Capture the cell that displays the provided text and extract its [X, Y] central coordinate. 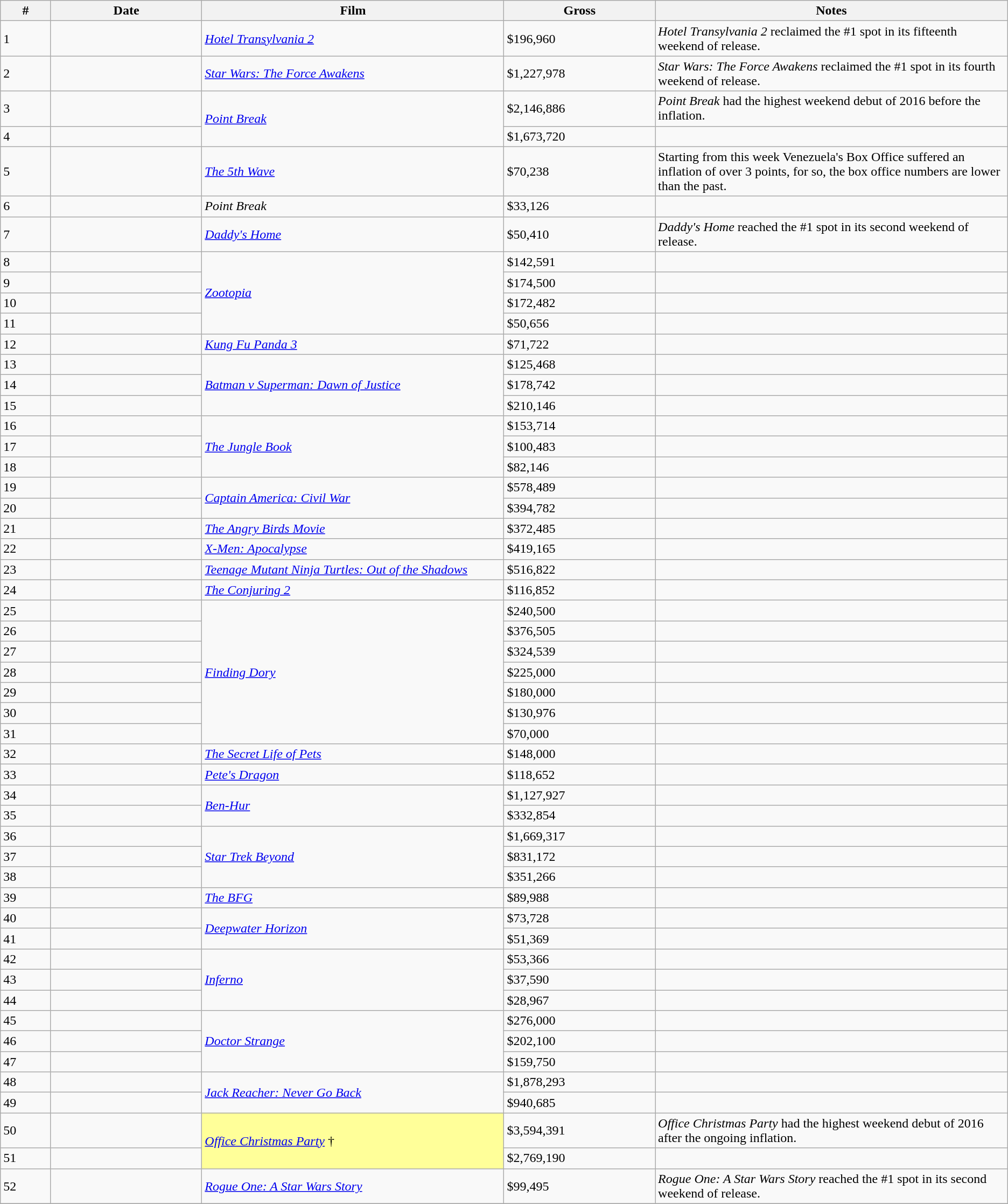
$419,165 [579, 549]
28 [26, 672]
$1,878,293 [579, 1082]
Doctor Strange [353, 1041]
26 [26, 631]
$142,591 [579, 262]
Zootopia [353, 293]
$100,483 [579, 447]
Office Christmas Party † [353, 1141]
10 [26, 303]
$372,485 [579, 528]
$1,227,978 [579, 73]
39 [26, 897]
24 [26, 590]
$578,489 [579, 488]
22 [26, 549]
$51,369 [579, 938]
$73,728 [579, 918]
$37,590 [579, 979]
37 [26, 857]
Kung Fu Panda 3 [353, 344]
# [26, 11]
$351,266 [579, 877]
$172,482 [579, 303]
Batman v Superman: Dawn of Justice [353, 385]
$148,000 [579, 754]
$53,366 [579, 959]
$125,468 [579, 365]
$225,000 [579, 672]
25 [26, 610]
52 [26, 1186]
Film [353, 11]
$3,594,391 [579, 1130]
35 [26, 816]
20 [26, 508]
43 [26, 979]
The BFG [353, 897]
Hotel Transylvania 2 [353, 39]
$89,988 [579, 897]
Daddy's Home [353, 234]
31 [26, 734]
46 [26, 1041]
$196,960 [579, 39]
5 [26, 171]
The Secret Life of Pets [353, 754]
21 [26, 528]
Inferno [353, 979]
17 [26, 447]
$332,854 [579, 816]
2 [26, 73]
$376,505 [579, 631]
$1,669,317 [579, 836]
33 [26, 775]
Starting from this week Venezuela's Box Office suffered an inflation of over 3 points, for so, the box office numbers are lower than the past. [831, 171]
$394,782 [579, 508]
$82,146 [579, 467]
Star Wars: The Force Awakens [353, 73]
$70,238 [579, 171]
Ben-Hur [353, 805]
$210,146 [579, 406]
Hotel Transylvania 2 reclaimed the #1 spot in its fifteenth weekend of release. [831, 39]
X-Men: Apocalypse [353, 549]
23 [26, 569]
$240,500 [579, 610]
Pete's Dragon [353, 775]
14 [26, 385]
The Angry Birds Movie [353, 528]
42 [26, 959]
7 [26, 234]
Star Wars: The Force Awakens reclaimed the #1 spot in its fourth weekend of release. [831, 73]
$50,410 [579, 234]
$33,126 [579, 206]
16 [26, 426]
48 [26, 1082]
$70,000 [579, 734]
29 [26, 693]
Notes [831, 11]
9 [26, 282]
$324,539 [579, 651]
$116,852 [579, 590]
$178,742 [579, 385]
$1,673,720 [579, 136]
Daddy's Home reached the #1 spot in its second weekend of release. [831, 234]
30 [26, 713]
$50,656 [579, 323]
$174,500 [579, 282]
$153,714 [579, 426]
11 [26, 323]
$276,000 [579, 1021]
12 [26, 344]
$202,100 [579, 1041]
$130,976 [579, 713]
Date [126, 11]
Deepwater Horizon [353, 928]
$71,722 [579, 344]
$2,769,190 [579, 1158]
18 [26, 467]
Jack Reacher: Never Go Back [353, 1092]
The Conjuring 2 [353, 590]
44 [26, 1000]
13 [26, 365]
45 [26, 1021]
$831,172 [579, 857]
Star Trek Beyond [353, 857]
1 [26, 39]
Gross [579, 11]
32 [26, 754]
8 [26, 262]
$1,127,927 [579, 795]
$159,750 [579, 1062]
Teenage Mutant Ninja Turtles: Out of the Shadows [353, 569]
51 [26, 1158]
4 [26, 136]
$940,685 [579, 1103]
47 [26, 1062]
Office Christmas Party had the highest weekend debut of 2016 after the ongoing inflation. [831, 1130]
36 [26, 836]
27 [26, 651]
6 [26, 206]
$2,146,886 [579, 109]
49 [26, 1103]
Captain America: Civil War [353, 498]
$180,000 [579, 693]
The Jungle Book [353, 447]
Point Break had the highest weekend debut of 2016 before the inflation. [831, 109]
$516,822 [579, 569]
Finding Dory [353, 672]
$118,652 [579, 775]
38 [26, 877]
15 [26, 406]
34 [26, 795]
40 [26, 918]
Rogue One: A Star Wars Story reached the #1 spot in its second weekend of release. [831, 1186]
41 [26, 938]
$99,495 [579, 1186]
19 [26, 488]
Rogue One: A Star Wars Story [353, 1186]
$28,967 [579, 1000]
The 5th Wave [353, 171]
50 [26, 1130]
3 [26, 109]
